Output the (x, y) coordinate of the center of the cell containing the given text.  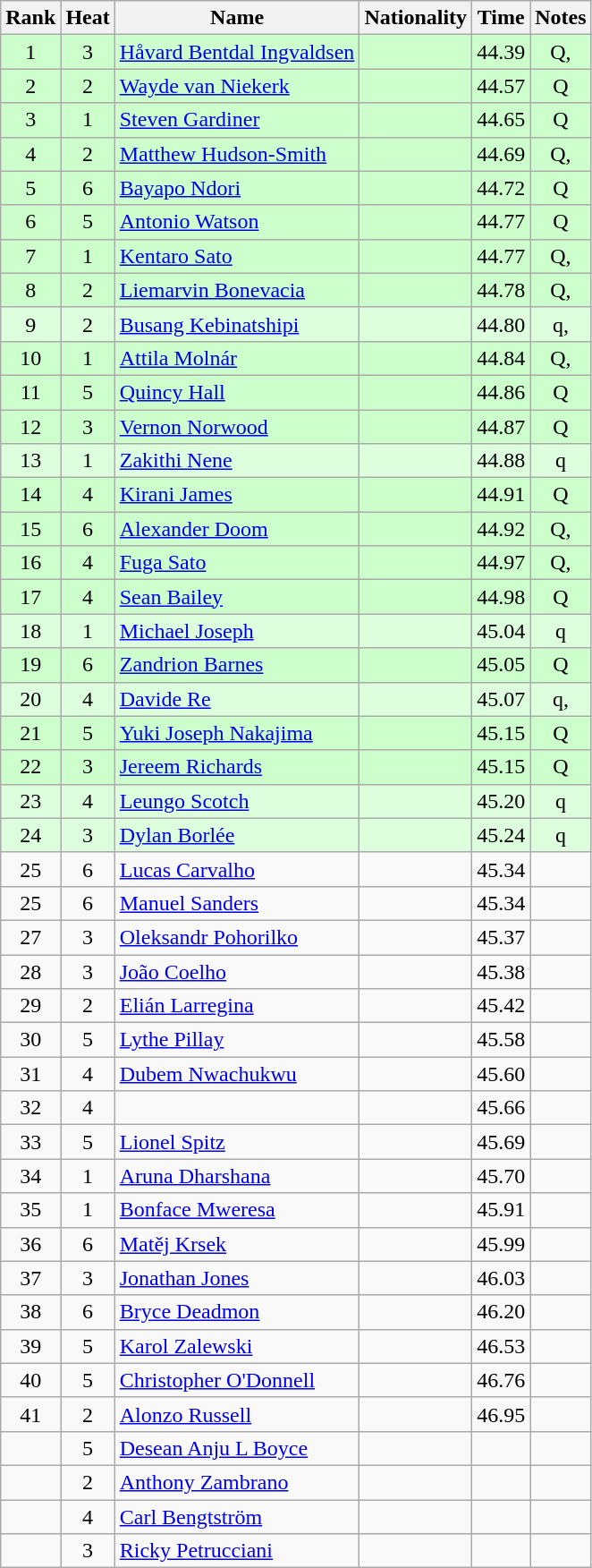
20 (30, 699)
10 (30, 358)
Håvard Bentdal Ingvaldsen (237, 52)
46.95 (501, 1414)
Rank (30, 18)
Aruna Dharshana (237, 1176)
44.98 (501, 597)
45.37 (501, 937)
Karol Zalewski (237, 1346)
Name (237, 18)
44.86 (501, 392)
13 (30, 461)
41 (30, 1414)
19 (30, 665)
18 (30, 631)
Lionel Spitz (237, 1142)
45.42 (501, 1006)
Steven Gardiner (237, 120)
Ricky Petrucciani (237, 1551)
Attila Molnár (237, 358)
44.39 (501, 52)
45.20 (501, 801)
Heat (88, 18)
28 (30, 971)
45.04 (501, 631)
Sean Bailey (237, 597)
Alonzo Russell (237, 1414)
37 (30, 1278)
35 (30, 1210)
Vernon Norwood (237, 427)
45.07 (501, 699)
45.70 (501, 1176)
Lythe Pillay (237, 1040)
45.58 (501, 1040)
15 (30, 529)
45.91 (501, 1210)
44.69 (501, 154)
29 (30, 1006)
31 (30, 1074)
Matěj Krsek (237, 1244)
12 (30, 427)
Matthew Hudson-Smith (237, 154)
36 (30, 1244)
Lucas Carvalho (237, 869)
24 (30, 835)
44.80 (501, 324)
45.38 (501, 971)
45.60 (501, 1074)
45.66 (501, 1108)
44.65 (501, 120)
44.97 (501, 563)
Nationality (416, 18)
46.20 (501, 1312)
46.03 (501, 1278)
38 (30, 1312)
Wayde van Niekerk (237, 86)
45.05 (501, 665)
Bryce Deadmon (237, 1312)
40 (30, 1380)
Kirani James (237, 495)
Elián Larregina (237, 1006)
45.69 (501, 1142)
Jonathan Jones (237, 1278)
8 (30, 290)
Fuga Sato (237, 563)
Michael Joseph (237, 631)
Zandrion Barnes (237, 665)
34 (30, 1176)
Notes (561, 18)
22 (30, 767)
Carl Bengtström (237, 1517)
44.78 (501, 290)
44.92 (501, 529)
46.53 (501, 1346)
Liemarvin Bonevacia (237, 290)
João Coelho (237, 971)
46.76 (501, 1380)
32 (30, 1108)
14 (30, 495)
Quincy Hall (237, 392)
9 (30, 324)
23 (30, 801)
Alexander Doom (237, 529)
17 (30, 597)
Zakithi Nene (237, 461)
Leungo Scotch (237, 801)
Oleksandr Pohorilko (237, 937)
Dubem Nwachukwu (237, 1074)
Bonface Mweresa (237, 1210)
Time (501, 18)
44.91 (501, 495)
16 (30, 563)
33 (30, 1142)
Yuki Joseph Nakajima (237, 733)
44.88 (501, 461)
Busang Kebinatshipi (237, 324)
11 (30, 392)
Jereem Richards (237, 767)
30 (30, 1040)
39 (30, 1346)
44.87 (501, 427)
Dylan Borlée (237, 835)
Antonio Watson (237, 222)
Manuel Sanders (237, 903)
Kentaro Sato (237, 256)
7 (30, 256)
Christopher O'Donnell (237, 1380)
44.84 (501, 358)
44.57 (501, 86)
27 (30, 937)
21 (30, 733)
Davide Re (237, 699)
45.24 (501, 835)
44.72 (501, 188)
Desean Anju L Boyce (237, 1448)
Anthony Zambrano (237, 1482)
45.99 (501, 1244)
Bayapo Ndori (237, 188)
